Provide the [x, y] coordinate of the cell's center where the given text is located.  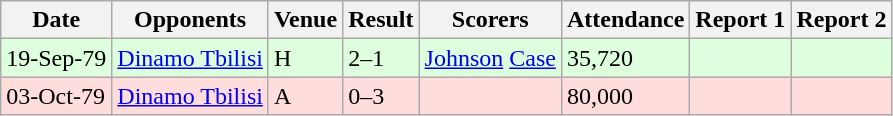
Result [381, 20]
A [305, 96]
0–3 [381, 96]
Report 1 [740, 20]
H [305, 58]
19-Sep-79 [56, 58]
Venue [305, 20]
03-Oct-79 [56, 96]
Scorers [490, 20]
Johnson Case [490, 58]
80,000 [625, 96]
Report 2 [842, 20]
Date [56, 20]
35,720 [625, 58]
2–1 [381, 58]
Opponents [190, 20]
Attendance [625, 20]
